Return the [X, Y] coordinate for the center point of the cell that contains the specified text.  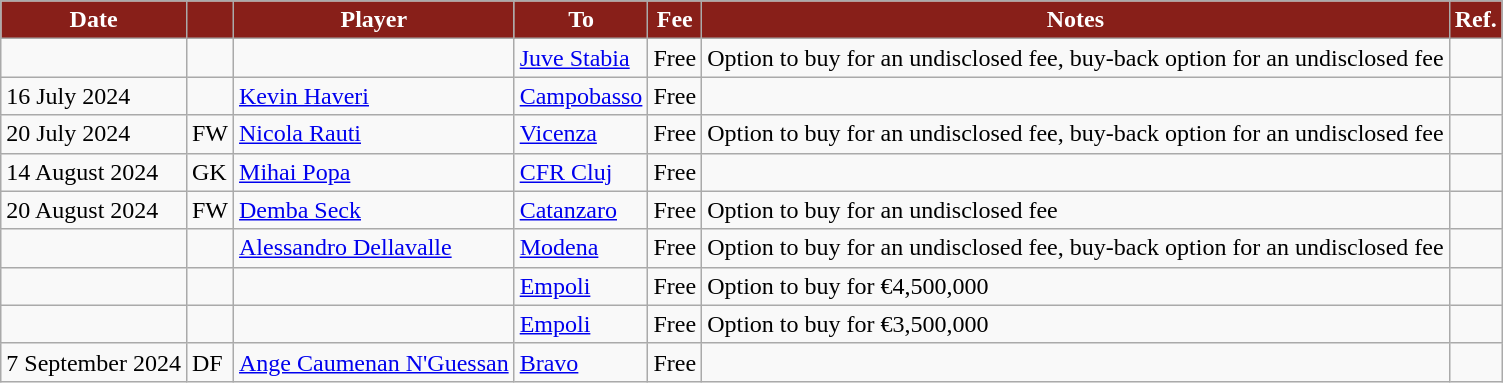
20 July 2024 [94, 134]
Alessandro Dellavalle [374, 248]
7 September 2024 [94, 362]
Option to buy for €3,500,000 [1076, 324]
Mihai Popa [374, 172]
Notes [1076, 20]
20 August 2024 [94, 210]
CFR Cluj [581, 172]
Player [374, 20]
To [581, 20]
Fee [675, 20]
Juve Stabia [581, 58]
Modena [581, 248]
Option to buy for €4,500,000 [1076, 286]
Bravo [581, 362]
GK [210, 172]
Vicenza [581, 134]
Ref. [1476, 20]
16 July 2024 [94, 96]
14 August 2024 [94, 172]
DF [210, 362]
Catanzaro [581, 210]
Ange Caumenan N'Guessan [374, 362]
Option to buy for an undisclosed fee [1076, 210]
Demba Seck [374, 210]
Campobasso [581, 96]
Date [94, 20]
Nicola Rauti [374, 134]
Kevin Haveri [374, 96]
